Scan for the cell matching the given text and deliver its [x, y] coordinate at center. 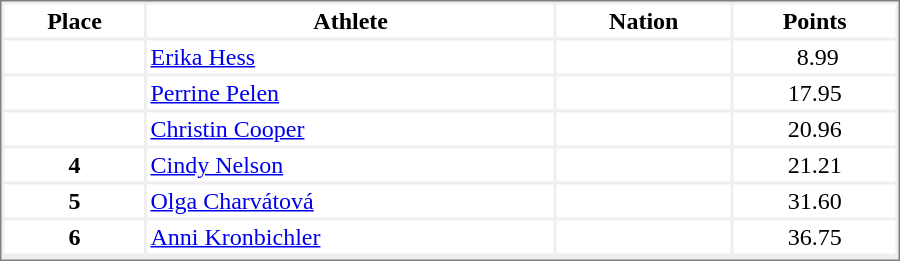
Christin Cooper [350, 128]
Anni Kronbichler [350, 236]
20.96 [815, 128]
Nation [644, 20]
6 [74, 236]
36.75 [815, 236]
31.60 [815, 200]
21.21 [815, 164]
5 [74, 200]
Place [74, 20]
Erika Hess [350, 56]
8.99 [815, 56]
Perrine Pelen [350, 92]
Olga Charvátová [350, 200]
Athlete [350, 20]
4 [74, 164]
Points [815, 20]
Cindy Nelson [350, 164]
17.95 [815, 92]
